Locate the cell with the specified text and output its (X, Y) center coordinate. 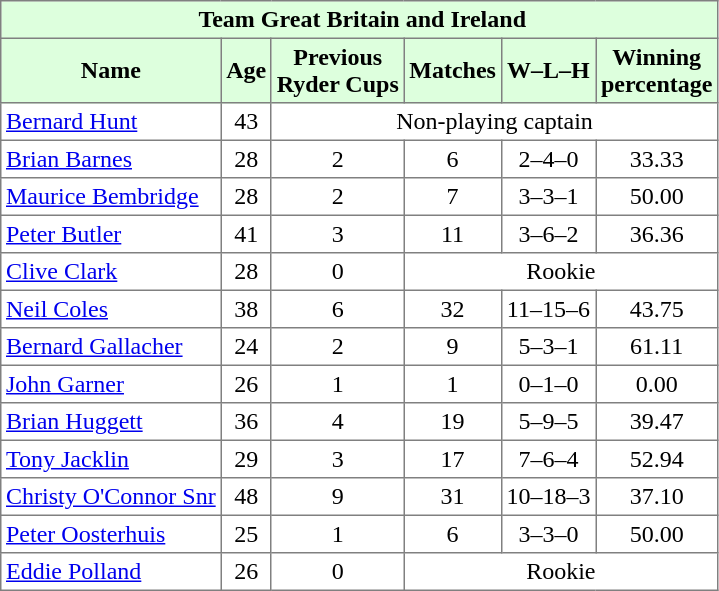
0.00 (657, 384)
43.75 (657, 309)
31 (452, 497)
61.11 (657, 347)
Age (246, 70)
Brian Huggett (111, 422)
Peter Butler (111, 234)
Brian Barnes (111, 159)
24 (246, 347)
Christy O'Connor Snr (111, 497)
5–9–5 (548, 422)
11 (452, 234)
0–1–0 (548, 384)
36.36 (657, 234)
Bernard Hunt (111, 122)
Winningpercentage (657, 70)
52.94 (657, 459)
17 (452, 459)
25 (246, 534)
Team Great Britain and Ireland (360, 20)
Clive Clark (111, 272)
32 (452, 309)
33.33 (657, 159)
43 (246, 122)
48 (246, 497)
41 (246, 234)
5–3–1 (548, 347)
Name (111, 70)
36 (246, 422)
Bernard Gallacher (111, 347)
39.47 (657, 422)
3–3–0 (548, 534)
19 (452, 422)
W–L–H (548, 70)
Tony Jacklin (111, 459)
10–18–3 (548, 497)
Peter Oosterhuis (111, 534)
3–3–1 (548, 197)
2–4–0 (548, 159)
4 (338, 422)
Non-playing captain (494, 122)
11–15–6 (548, 309)
Maurice Bembridge (111, 197)
Eddie Polland (111, 572)
38 (246, 309)
Matches (452, 70)
29 (246, 459)
3–6–2 (548, 234)
Neil Coles (111, 309)
PreviousRyder Cups (338, 70)
John Garner (111, 384)
37.10 (657, 497)
7 (452, 197)
7–6–4 (548, 459)
